Return the [X, Y] coordinate for the center point of the cell that contains the specified text.  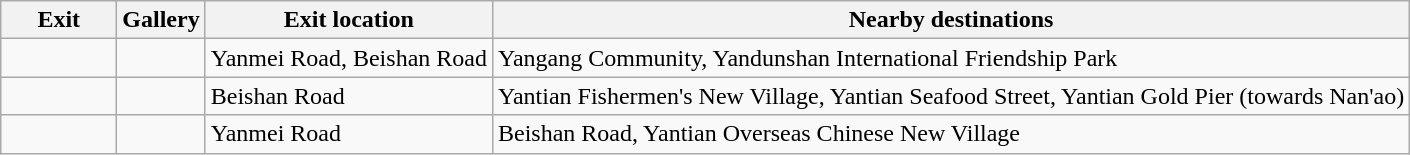
Beishan Road, Yantian Overseas Chinese New Village [950, 134]
Nearby destinations [950, 20]
Yangang Community, Yandunshan International Friendship Park [950, 58]
Yantian Fishermen's New Village, Yantian Seafood Street, Yantian Gold Pier (towards Nan'ao) [950, 96]
Beishan Road [348, 96]
Exit location [348, 20]
Yanmei Road, Beishan Road [348, 58]
Exit [59, 20]
Gallery [161, 20]
Yanmei Road [348, 134]
